Determine the (X, Y) coordinate at the center of the cell enclosing the given text.  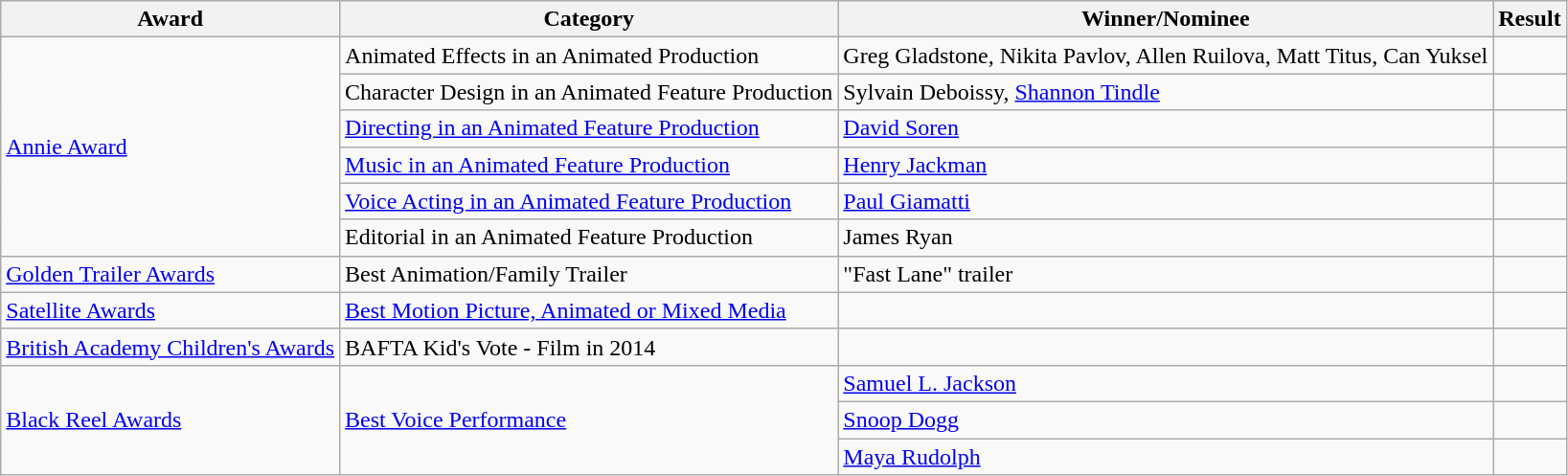
"Fast Lane" trailer (1166, 274)
Maya Rudolph (1166, 457)
Best Voice Performance (589, 419)
British Academy Children's Awards (170, 347)
James Ryan (1166, 238)
David Soren (1166, 128)
Animated Effects in an Animated Production (589, 56)
Henry Jackman (1166, 165)
Black Reel Awards (170, 419)
Voice Acting in an Animated Feature Production (589, 201)
Winner/Nominee (1166, 19)
Snoop Dogg (1166, 419)
Award (170, 19)
Character Design in an Animated Feature Production (589, 92)
Sylvain Deboissy, Shannon Tindle (1166, 92)
Music in an Animated Feature Production (589, 165)
Result (1530, 19)
Samuel L. Jackson (1166, 383)
Annie Award (170, 147)
Best Animation/Family Trailer (589, 274)
Satellite Awards (170, 310)
Directing in an Animated Feature Production (589, 128)
Greg Gladstone, Nikita Pavlov, Allen Ruilova, Matt Titus, Can Yuksel (1166, 56)
Category (589, 19)
Golden Trailer Awards (170, 274)
Best Motion Picture, Animated or Mixed Media (589, 310)
Editorial in an Animated Feature Production (589, 238)
Paul Giamatti (1166, 201)
BAFTA Kid's Vote - Film in 2014 (589, 347)
